Detect which cell encompasses the target text, then output its (x, y) center coordinate. 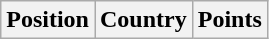
Country (143, 20)
Points (230, 20)
Position (48, 20)
